From the cell containing the given text, extract its center point as (X, Y) coordinate. 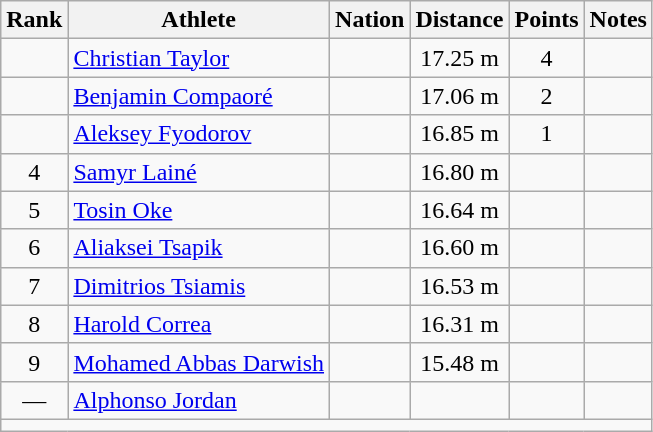
Rank (34, 20)
Harold Correa (199, 324)
15.48 m (460, 362)
16.64 m (460, 210)
Aleksey Fyodorov (199, 134)
Christian Taylor (199, 58)
Distance (460, 20)
16.60 m (460, 248)
9 (34, 362)
6 (34, 248)
Benjamin Compaoré (199, 96)
16.80 m (460, 172)
Dimitrios Tsiamis (199, 286)
2 (546, 96)
Athlete (199, 20)
5 (34, 210)
16.85 m (460, 134)
1 (546, 134)
Nation (370, 20)
16.31 m (460, 324)
Points (546, 20)
Alphonso Jordan (199, 400)
Samyr Lainé (199, 172)
16.53 m (460, 286)
Mohamed Abbas Darwish (199, 362)
17.25 m (460, 58)
— (34, 400)
8 (34, 324)
Tosin Oke (199, 210)
17.06 m (460, 96)
Notes (618, 20)
7 (34, 286)
Aliaksei Tsapik (199, 248)
